Identify which cell holds the provided text, then report its [x, y] central coordinate. 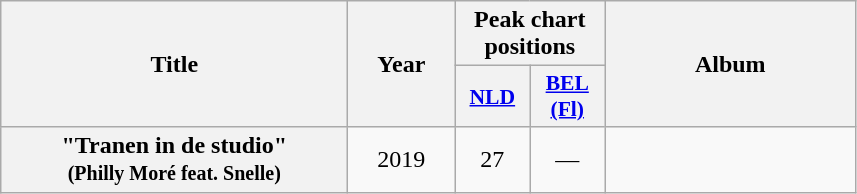
"Tranen in de studio"(Philly Moré feat. Snelle) [174, 160]
Peak chart positions [530, 34]
2019 [402, 160]
— [568, 160]
Album [730, 64]
BEL(Fl) [568, 96]
27 [492, 160]
NLD [492, 96]
Year [402, 64]
Title [174, 64]
